Output the [X, Y] coordinate of the center of the cell containing the given text.  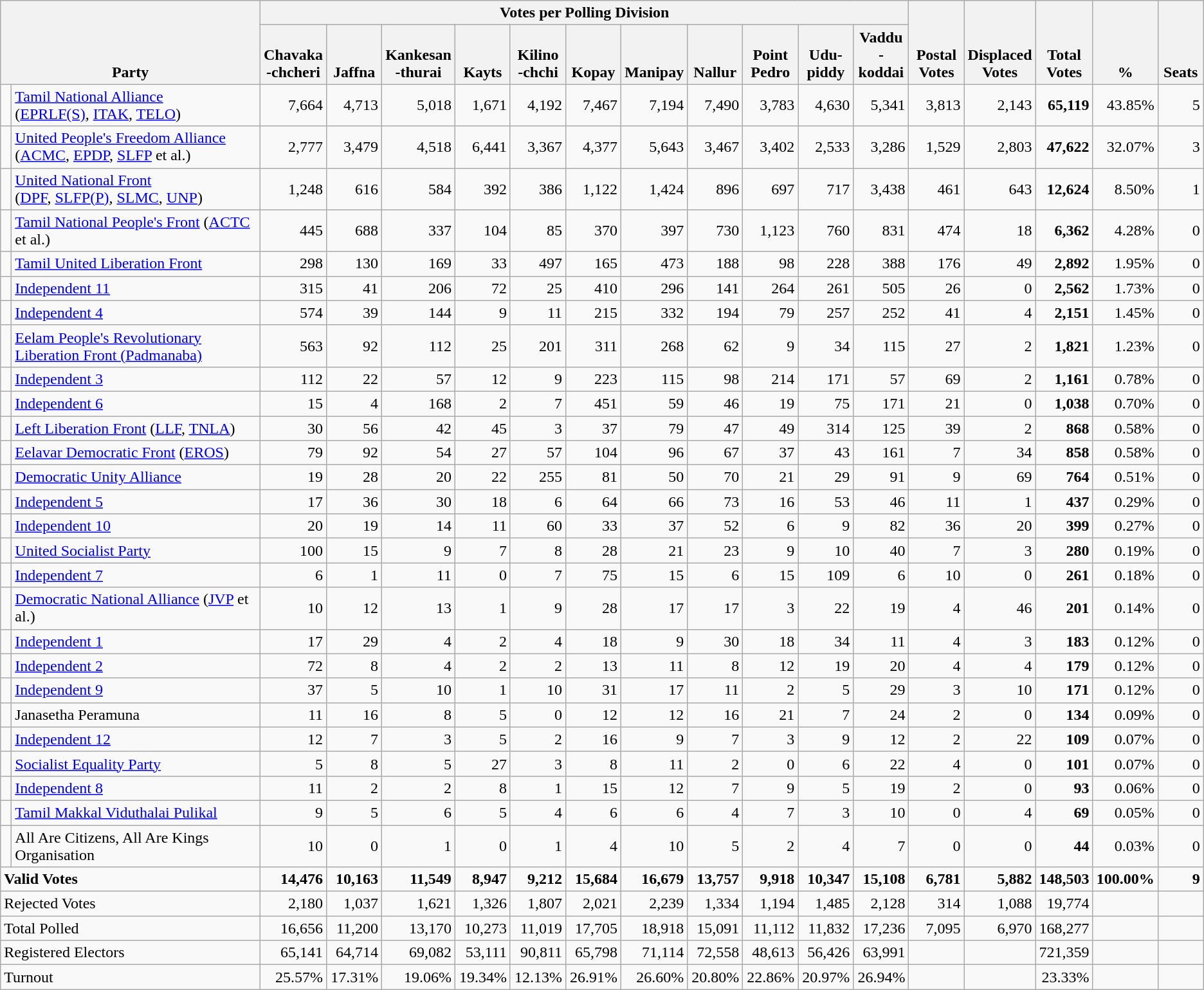
311 [594, 346]
Jaffna [354, 55]
16,656 [293, 928]
3,367 [538, 147]
868 [1064, 428]
563 [293, 346]
31 [594, 690]
11,549 [419, 879]
473 [655, 264]
1,088 [999, 904]
169 [419, 264]
11,112 [771, 928]
Democratic Unity Alliance [136, 477]
3,438 [881, 189]
66 [655, 502]
64 [594, 502]
Seats [1181, 42]
52 [715, 526]
67 [715, 453]
48,613 [771, 953]
1,194 [771, 904]
Eelam People's Revolutionary Liberation Front (Padmanaba) [136, 346]
1,621 [419, 904]
Independent 6 [136, 403]
101 [1064, 764]
1,038 [1064, 403]
730 [715, 230]
Independent 9 [136, 690]
399 [1064, 526]
125 [881, 428]
20.97% [826, 977]
206 [419, 288]
18,918 [655, 928]
9,212 [538, 879]
386 [538, 189]
0.70% [1126, 403]
223 [594, 379]
2,151 [1064, 313]
1,326 [482, 904]
25.57% [293, 977]
574 [293, 313]
43 [826, 453]
Independent 7 [136, 575]
1,161 [1064, 379]
59 [655, 403]
161 [881, 453]
United National Front(DPF, SLFP(P), SLMC, UNP) [136, 189]
Independent 12 [136, 739]
Independent 1 [136, 641]
5,018 [419, 105]
11,019 [538, 928]
26.60% [655, 977]
2,143 [999, 105]
17,236 [881, 928]
Nallur [715, 55]
32.07% [1126, 147]
16,679 [655, 879]
332 [655, 313]
1.45% [1126, 313]
All Are Citizens, All Are Kings Organisation [136, 845]
255 [538, 477]
1.23% [1126, 346]
United People's Freedom Alliance(ACMC, EPDP, SLFP et al.) [136, 147]
100.00% [1126, 879]
896 [715, 189]
Tamil United Liberation Front [136, 264]
50 [655, 477]
257 [826, 313]
65,798 [594, 953]
53 [826, 502]
40 [881, 551]
0.29% [1126, 502]
721,359 [1064, 953]
214 [771, 379]
Vaddu-koddai [881, 55]
42 [419, 428]
70 [715, 477]
Udu-piddy [826, 55]
194 [715, 313]
60 [538, 526]
12.13% [538, 977]
1,248 [293, 189]
4,518 [419, 147]
298 [293, 264]
DisplacedVotes [999, 42]
5,341 [881, 105]
168 [419, 403]
53,111 [482, 953]
0.03% [1126, 845]
24 [881, 715]
1,037 [354, 904]
69,082 [419, 953]
4.28% [1126, 230]
19,774 [1064, 904]
280 [1064, 551]
23.33% [1064, 977]
Independent 8 [136, 788]
0.09% [1126, 715]
Independent 11 [136, 288]
6,970 [999, 928]
91 [881, 477]
13,757 [715, 879]
Kopay [594, 55]
1,334 [715, 904]
3,783 [771, 105]
47 [715, 428]
6,441 [482, 147]
Party [131, 42]
643 [999, 189]
26.94% [881, 977]
134 [1064, 715]
Independent 5 [136, 502]
7,467 [594, 105]
17,705 [594, 928]
% [1126, 42]
7,490 [715, 105]
12,624 [1064, 189]
1,529 [936, 147]
165 [594, 264]
Turnout [131, 977]
United Socialist Party [136, 551]
2,892 [1064, 264]
1,807 [538, 904]
17.31% [354, 977]
Socialist Equality Party [136, 764]
760 [826, 230]
764 [1064, 477]
7,095 [936, 928]
19.06% [419, 977]
397 [655, 230]
5,882 [999, 879]
392 [482, 189]
2,533 [826, 147]
616 [354, 189]
8.50% [1126, 189]
584 [419, 189]
0.51% [1126, 477]
370 [594, 230]
63,991 [881, 953]
56,426 [826, 953]
Eelavar Democratic Front (EROS) [136, 453]
1,123 [771, 230]
96 [655, 453]
93 [1064, 788]
Kilino-chchi [538, 55]
Total Polled [131, 928]
Independent 10 [136, 526]
15,091 [715, 928]
Independent 2 [136, 666]
2,803 [999, 147]
252 [881, 313]
1,122 [594, 189]
82 [881, 526]
14,476 [293, 879]
461 [936, 189]
296 [655, 288]
0.05% [1126, 812]
1.73% [1126, 288]
44 [1064, 845]
2,239 [655, 904]
176 [936, 264]
73 [715, 502]
183 [1064, 641]
388 [881, 264]
45 [482, 428]
7,664 [293, 105]
11,200 [354, 928]
85 [538, 230]
3,402 [771, 147]
Votes per Polling Division [584, 13]
5,643 [655, 147]
2,021 [594, 904]
0.19% [1126, 551]
505 [881, 288]
831 [881, 230]
Left Liberation Front (LLF, TNLA) [136, 428]
65,119 [1064, 105]
688 [354, 230]
Rejected Votes [131, 904]
2,777 [293, 147]
2,128 [881, 904]
3,813 [936, 105]
90,811 [538, 953]
26.91% [594, 977]
11,832 [826, 928]
215 [594, 313]
22.86% [771, 977]
Independent 3 [136, 379]
15,108 [881, 879]
1,821 [1064, 346]
2,562 [1064, 288]
Independent 4 [136, 313]
1.95% [1126, 264]
268 [655, 346]
54 [419, 453]
14 [419, 526]
20.80% [715, 977]
Tamil National People's Front (ACTC et al.) [136, 230]
7,194 [655, 105]
2,180 [293, 904]
9,918 [771, 879]
3,286 [881, 147]
26 [936, 288]
1,424 [655, 189]
697 [771, 189]
Democratic National Alliance (JVP et al.) [136, 609]
Manipay [655, 55]
8,947 [482, 879]
0.18% [1126, 575]
497 [538, 264]
10,273 [482, 928]
62 [715, 346]
Registered Electors [131, 953]
474 [936, 230]
188 [715, 264]
PostalVotes [936, 42]
43.85% [1126, 105]
264 [771, 288]
168,277 [1064, 928]
15,684 [594, 879]
13,170 [419, 928]
Total Votes [1064, 42]
451 [594, 403]
72,558 [715, 953]
130 [354, 264]
337 [419, 230]
4,713 [354, 105]
3,467 [715, 147]
19.34% [482, 977]
4,630 [826, 105]
445 [293, 230]
148,503 [1064, 879]
0.06% [1126, 788]
141 [715, 288]
Janasetha Peramuna [136, 715]
179 [1064, 666]
1,671 [482, 105]
0.27% [1126, 526]
315 [293, 288]
47,622 [1064, 147]
437 [1064, 502]
56 [354, 428]
1,485 [826, 904]
4,192 [538, 105]
717 [826, 189]
Kankesan-thurai [419, 55]
3,479 [354, 147]
0.14% [1126, 609]
23 [715, 551]
Kayts [482, 55]
Chavaka-chcheri [293, 55]
100 [293, 551]
144 [419, 313]
71,114 [655, 953]
Valid Votes [131, 879]
228 [826, 264]
81 [594, 477]
Tamil National Alliance(EPRLF(S), ITAK, TELO) [136, 105]
858 [1064, 453]
65,141 [293, 953]
6,781 [936, 879]
410 [594, 288]
0.78% [1126, 379]
6,362 [1064, 230]
Tamil Makkal Viduthalai Pulikal [136, 812]
10,347 [826, 879]
PointPedro [771, 55]
64,714 [354, 953]
4,377 [594, 147]
10,163 [354, 879]
